From the cell containing the given text, extract its center point as [x, y] coordinate. 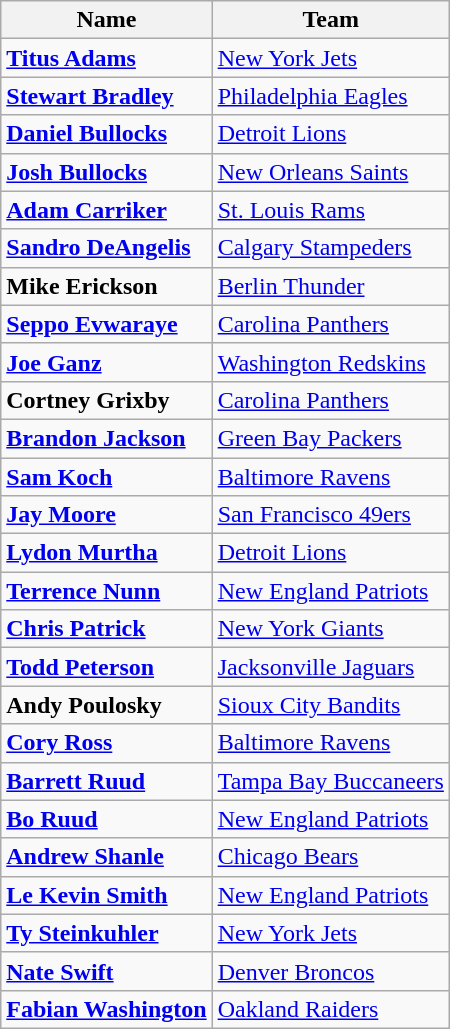
Fabian Washington [106, 1009]
Jacksonville Jaguars [330, 667]
Chris Patrick [106, 629]
Seppo Evwaraye [106, 324]
Green Bay Packers [330, 438]
Washington Redskins [330, 362]
Adam Carriker [106, 210]
Chicago Bears [330, 857]
Sioux City Bandits [330, 705]
Andrew Shanle [106, 857]
Terrence Nunn [106, 591]
Name [106, 20]
Bo Ruud [106, 819]
Philadelphia Eagles [330, 96]
San Francisco 49ers [330, 515]
Ty Steinkuhler [106, 933]
Cortney Grixby [106, 400]
Denver Broncos [330, 971]
Joe Ganz [106, 362]
Nate Swift [106, 971]
Sandro DeAngelis [106, 248]
Le Kevin Smith [106, 895]
Titus Adams [106, 58]
Josh Bullocks [106, 172]
Sam Koch [106, 477]
Calgary Stampeders [330, 248]
Berlin Thunder [330, 286]
New Orleans Saints [330, 172]
Todd Peterson [106, 667]
Team [330, 20]
Stewart Bradley [106, 96]
Cory Ross [106, 743]
Lydon Murtha [106, 553]
Daniel Bullocks [106, 134]
Andy Poulosky [106, 705]
Brandon Jackson [106, 438]
Tampa Bay Buccaneers [330, 781]
Mike Erickson [106, 286]
Oakland Raiders [330, 1009]
St. Louis Rams [330, 210]
Jay Moore [106, 515]
Barrett Ruud [106, 781]
New York Giants [330, 629]
